For the text-containing cell, return its midpoint in (X, Y) coordinate format. 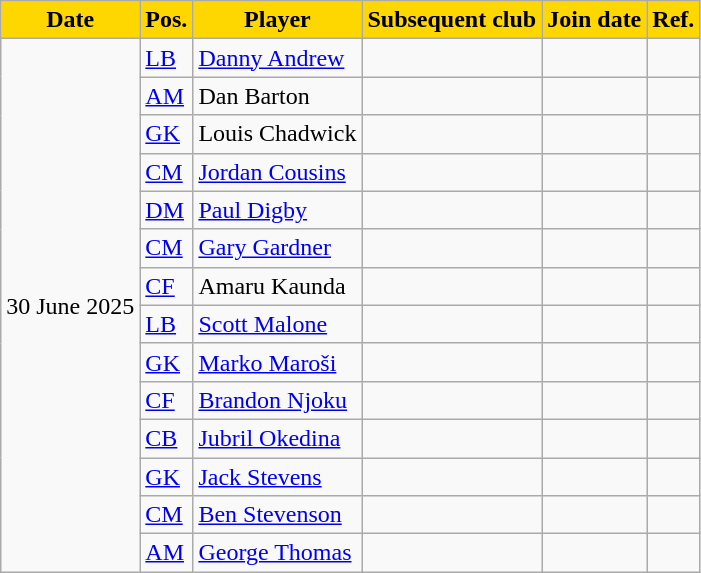
Danny Andrew (278, 58)
Ben Stevenson (278, 515)
Dan Barton (278, 96)
Jack Stevens (278, 477)
Scott Malone (278, 324)
Jubril Okedina (278, 438)
Ref. (674, 20)
Date (70, 20)
Marko Maroši (278, 362)
DM (166, 210)
Gary Gardner (278, 248)
Paul Digby (278, 210)
30 June 2025 (70, 306)
Jordan Cousins (278, 172)
Brandon Njoku (278, 400)
Pos. (166, 20)
Amaru Kaunda (278, 286)
George Thomas (278, 553)
CB (166, 438)
Player (278, 20)
Subsequent club (452, 20)
Louis Chadwick (278, 134)
Join date (594, 20)
